Search for the cell housing the specified text and yield its [x, y] center coordinate. 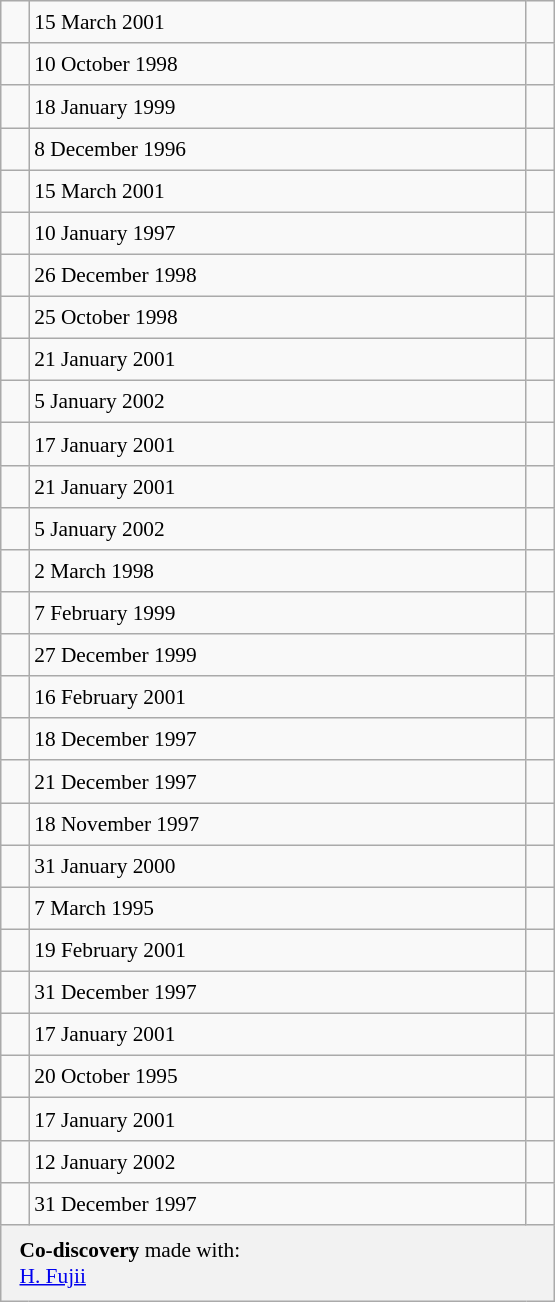
18 January 1999 [278, 106]
18 November 1997 [278, 824]
21 December 1997 [278, 781]
Co-discovery made with: H. Fujii [278, 1264]
31 January 2000 [278, 866]
18 December 1997 [278, 739]
8 December 1996 [278, 149]
26 December 1998 [278, 275]
25 October 1998 [278, 317]
7 February 1999 [278, 613]
10 January 1997 [278, 233]
12 January 2002 [278, 1161]
16 February 2001 [278, 697]
27 December 1999 [278, 655]
2 March 1998 [278, 571]
19 February 2001 [278, 950]
20 October 1995 [278, 1077]
7 March 1995 [278, 908]
10 October 1998 [278, 64]
